Return [x, y] of the center of cell containing provided text 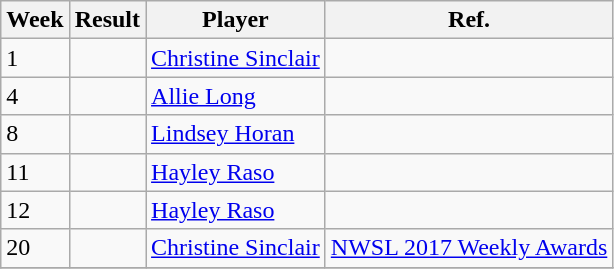
Player [236, 20]
NWSL 2017 Weekly Awards [469, 248]
Ref. [469, 20]
Lindsey Horan [236, 134]
20 [35, 248]
11 [35, 172]
8 [35, 134]
12 [35, 210]
Week [35, 20]
1 [35, 58]
4 [35, 96]
Allie Long [236, 96]
Result [107, 20]
